Pinpoint the cell where the given text exists, returning its (X, Y) midpoint coordinate. 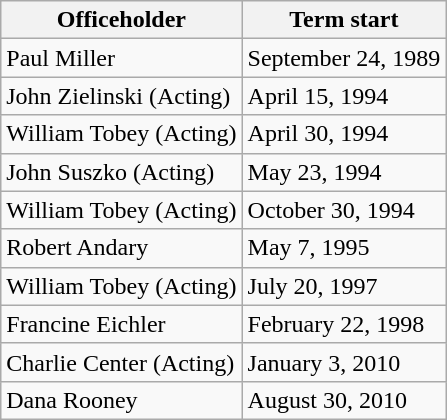
John Suszko (Acting) (122, 172)
Officeholder (122, 20)
February 22, 1998 (344, 324)
Francine Eichler (122, 324)
May 23, 1994 (344, 172)
Paul Miller (122, 58)
John Zielinski (Acting) (122, 96)
Term start (344, 20)
Charlie Center (Acting) (122, 362)
September 24, 1989 (344, 58)
August 30, 2010 (344, 400)
April 15, 1994 (344, 96)
April 30, 1994 (344, 134)
January 3, 2010 (344, 362)
Dana Rooney (122, 400)
Robert Andary (122, 248)
July 20, 1997 (344, 286)
May 7, 1995 (344, 248)
October 30, 1994 (344, 210)
